Extract the [X, Y] coordinate from the center of the cell holding the provided text.  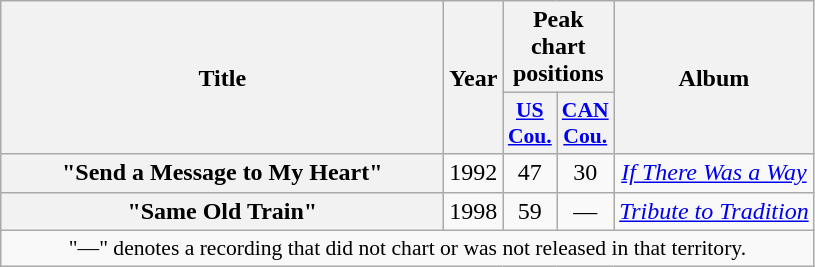
Peak chartpositions [558, 47]
"Same Old Train" [222, 211]
"Send a Message to My Heart" [222, 173]
47 [530, 173]
If There Was a Way [714, 173]
CANCou. [586, 124]
59 [530, 211]
USCou. [530, 124]
"—" denotes a recording that did not chart or was not released in that territory. [408, 248]
Album [714, 78]
30 [586, 173]
— [586, 211]
Year [474, 78]
1992 [474, 173]
Title [222, 78]
1998 [474, 211]
Tribute to Tradition [714, 211]
